Return (x, y) of the center of cell containing provided text 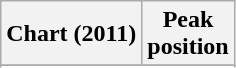
Peakposition (188, 34)
Chart (2011) (72, 34)
